For the text-containing cell, return its midpoint in (X, Y) coordinate format. 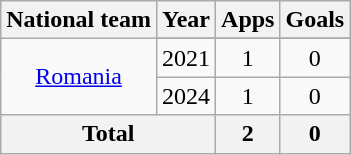
National team (79, 20)
2 (248, 134)
Year (186, 20)
Apps (248, 20)
2021 (186, 58)
Total (108, 134)
Romania (79, 77)
Goals (315, 20)
2024 (186, 96)
